Find where the given text appears and provide that cell's center as (X, Y) coordinate. 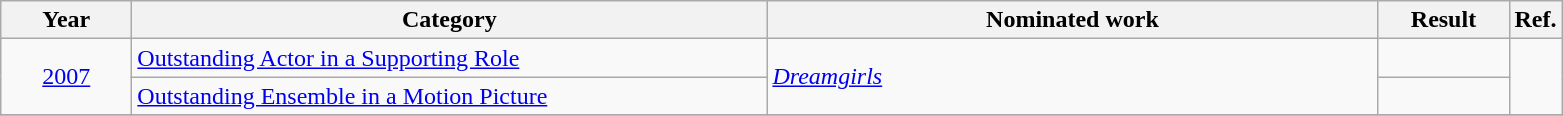
Nominated work (1072, 20)
2007 (66, 77)
Ref. (1536, 20)
Outstanding Ensemble in a Motion Picture (450, 96)
Category (450, 20)
Dreamgirls (1072, 77)
Year (66, 20)
Outstanding Actor in a Supporting Role (450, 58)
Result (1444, 20)
